Return (X, Y) of the center of cell containing provided text 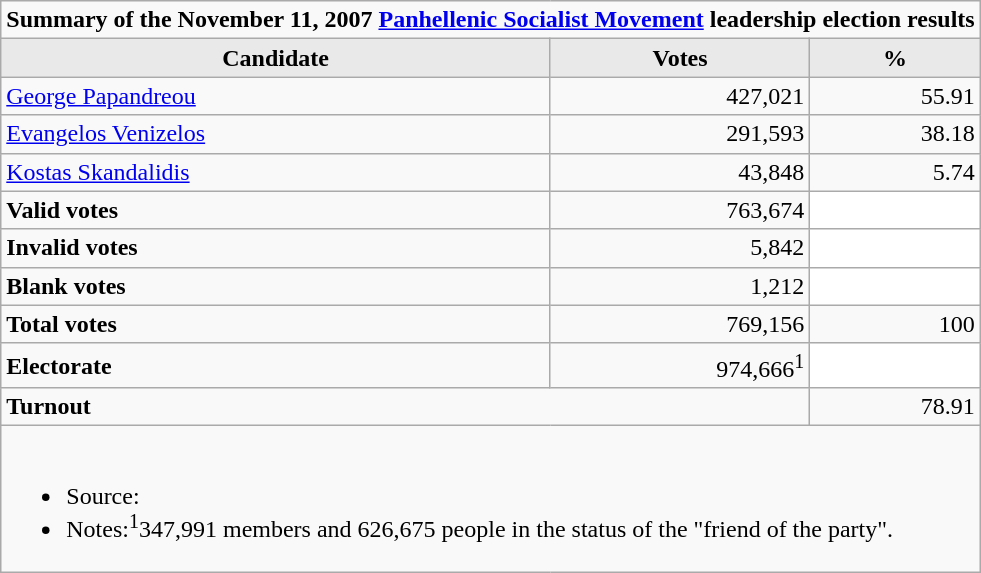
55.91 (895, 96)
Valid votes (276, 210)
427,021 (680, 96)
Summary of the November 11, 2007 Panhellenic Socialist Movement leadership election results (490, 20)
974,6661 (680, 366)
George Papandreou (276, 96)
Total votes (276, 324)
Blank votes (276, 286)
78.91 (895, 407)
Candidate (276, 58)
291,593 (680, 134)
1,212 (680, 286)
% (895, 58)
Source: Notes:1347,991 members and 626,675 people in the status of the "friend of the party". (490, 500)
769,156 (680, 324)
Evangelos Venizelos (276, 134)
Turnout (406, 407)
Votes (680, 58)
763,674 (680, 210)
43,848 (680, 172)
Kostas Skandalidis (276, 172)
100 (895, 324)
5.74 (895, 172)
5,842 (680, 248)
Electorate (276, 366)
38.18 (895, 134)
Invalid votes (276, 248)
